Detect which cell encompasses the target text, then output its [x, y] center coordinate. 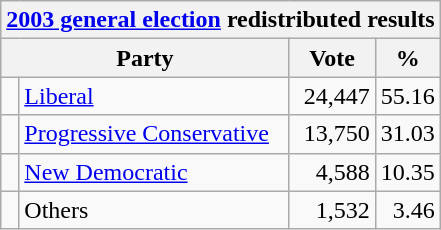
1,532 [332, 210]
New Democratic [154, 172]
Liberal [154, 96]
Others [154, 210]
Vote [332, 58]
55.16 [408, 96]
3.46 [408, 210]
Party [145, 58]
2003 general election redistributed results [220, 20]
13,750 [332, 134]
4,588 [332, 172]
% [408, 58]
24,447 [332, 96]
31.03 [408, 134]
Progressive Conservative [154, 134]
10.35 [408, 172]
